Detect which cell encompasses the target text, then output its [X, Y] center coordinate. 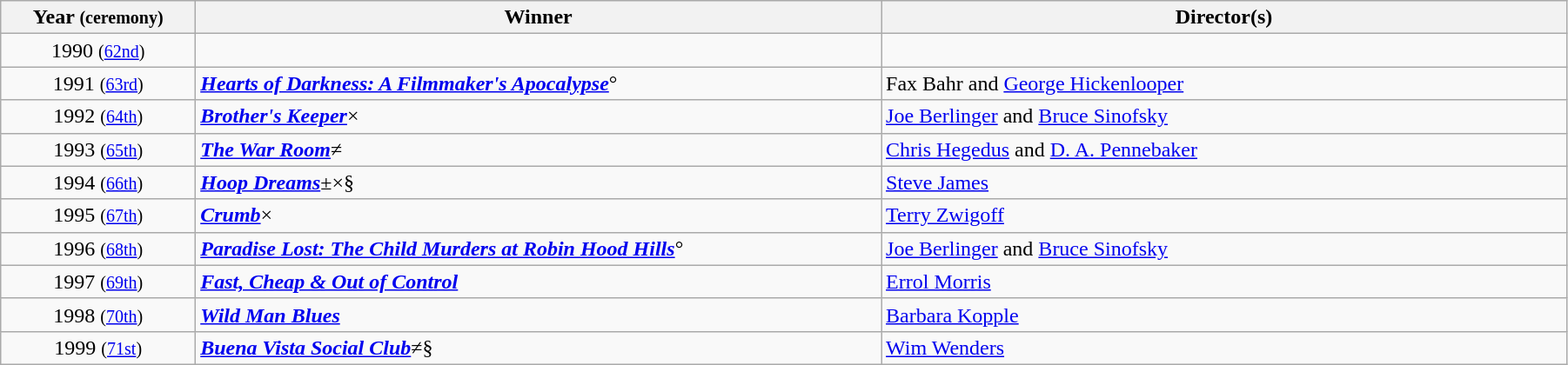
1999 (71st) [98, 348]
Crumb× [539, 216]
Errol Morris [1224, 282]
1990 (62nd) [98, 50]
Wim Wenders [1224, 348]
Fax Bahr and George Hickenlooper [1224, 83]
Buena Vista Social Club≠§ [539, 348]
1993 (65th) [98, 149]
1996 (68th) [98, 249]
Brother's Keeper× [539, 116]
Hoop Dreams±×§ [539, 182]
1991 (63rd) [98, 83]
Chris Hegedus and D. A. Pennebaker [1224, 149]
1994 (66th) [98, 182]
Terry Zwigoff [1224, 216]
1998 (70th) [98, 315]
1992 (64th) [98, 116]
Steve James [1224, 182]
1995 (67th) [98, 216]
Year (ceremony) [98, 17]
Hearts of Darkness: A Filmmaker's Apocalypse° [539, 83]
Winner [539, 17]
Director(s) [1224, 17]
Barbara Kopple [1224, 315]
Fast, Cheap & Out of Control [539, 282]
1997 (69th) [98, 282]
Paradise Lost: The Child Murders at Robin Hood Hills° [539, 249]
Wild Man Blues [539, 315]
The War Room≠ [539, 149]
